Pinpoint the cell where the given text exists, returning its [X, Y] midpoint coordinate. 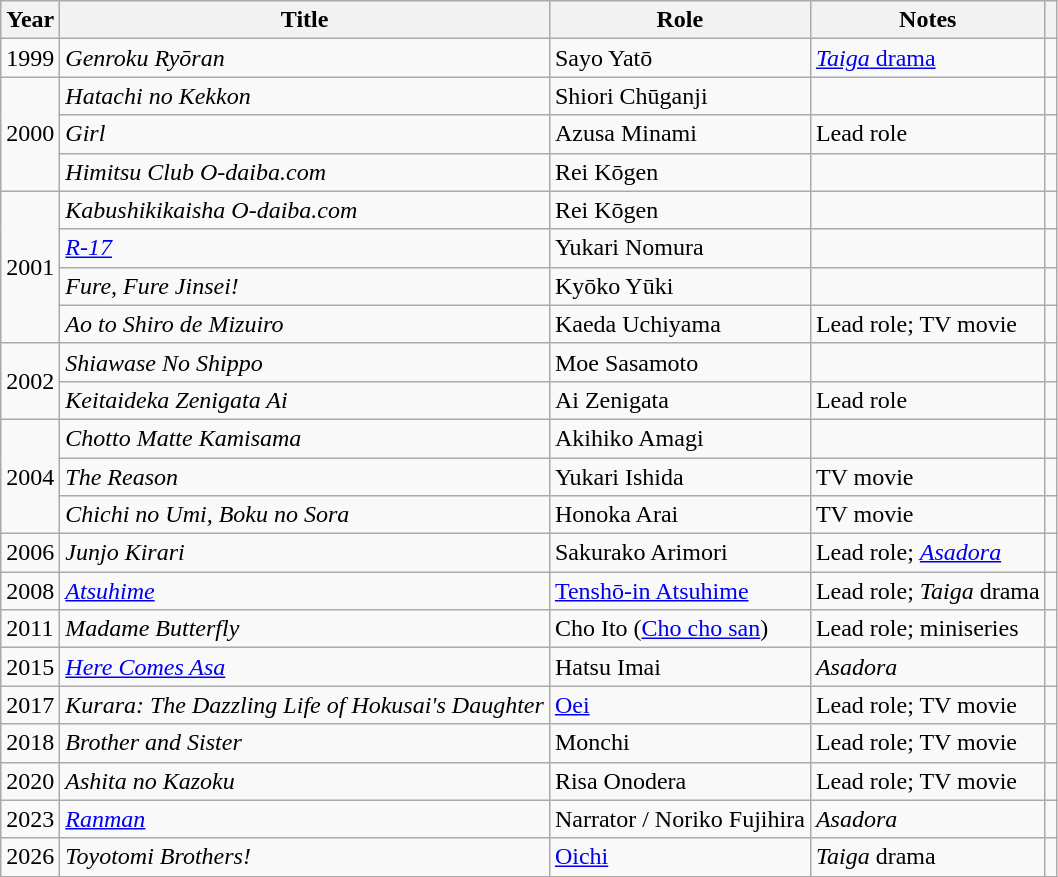
Madame Butterfly [305, 629]
Ai Zenigata [680, 400]
Risa Onodera [680, 781]
Lead role; Taiga drama [928, 591]
Here Comes Asa [305, 667]
2006 [30, 553]
Keitaideka Zenigata Ai [305, 400]
Chotto Matte Kamisama [305, 438]
The Reason [305, 477]
Atsuhime [305, 591]
Hatsu Imai [680, 667]
2011 [30, 629]
2008 [30, 591]
Chichi no Umi, Boku no Sora [305, 515]
2001 [30, 267]
Narrator / Noriko Fujihira [680, 819]
Hatachi no Kekkon [305, 96]
Oei [680, 705]
2017 [30, 705]
Ashita no Kazoku [305, 781]
Fure, Fure Jinsei! [305, 286]
Oichi [680, 857]
Honoka Arai [680, 515]
1999 [30, 58]
Sakurako Arimori [680, 553]
Moe Sasamoto [680, 362]
Toyotomi Brothers! [305, 857]
Lead role; Asadora [928, 553]
2015 [30, 667]
Notes [928, 20]
Ao to Shiro de Mizuiro [305, 324]
Ranman [305, 819]
Kabushikikaisha O-daiba.com [305, 210]
Shiori Chūganji [680, 96]
Himitsu Club O-daiba.com [305, 172]
2018 [30, 743]
Kyōko Yūki [680, 286]
Cho Ito (Cho cho san) [680, 629]
Year [30, 20]
Kaeda Uchiyama [680, 324]
Yukari Nomura [680, 248]
Tenshō-in Atsuhime [680, 591]
2020 [30, 781]
Junjo Kirari [305, 553]
2026 [30, 857]
2004 [30, 476]
Kurara: The Dazzling Life of Hokusai's Daughter [305, 705]
Genroku Ryōran [305, 58]
R-17 [305, 248]
2002 [30, 381]
Yukari Ishida [680, 477]
Girl [305, 134]
Lead role; miniseries [928, 629]
2023 [30, 819]
Azusa Minami [680, 134]
Monchi [680, 743]
Akihiko Amagi [680, 438]
Sayo Yatō [680, 58]
Role [680, 20]
2000 [30, 134]
Title [305, 20]
Shiawase No Shippo [305, 362]
Brother and Sister [305, 743]
